Return (x, y) of the center of cell containing provided text 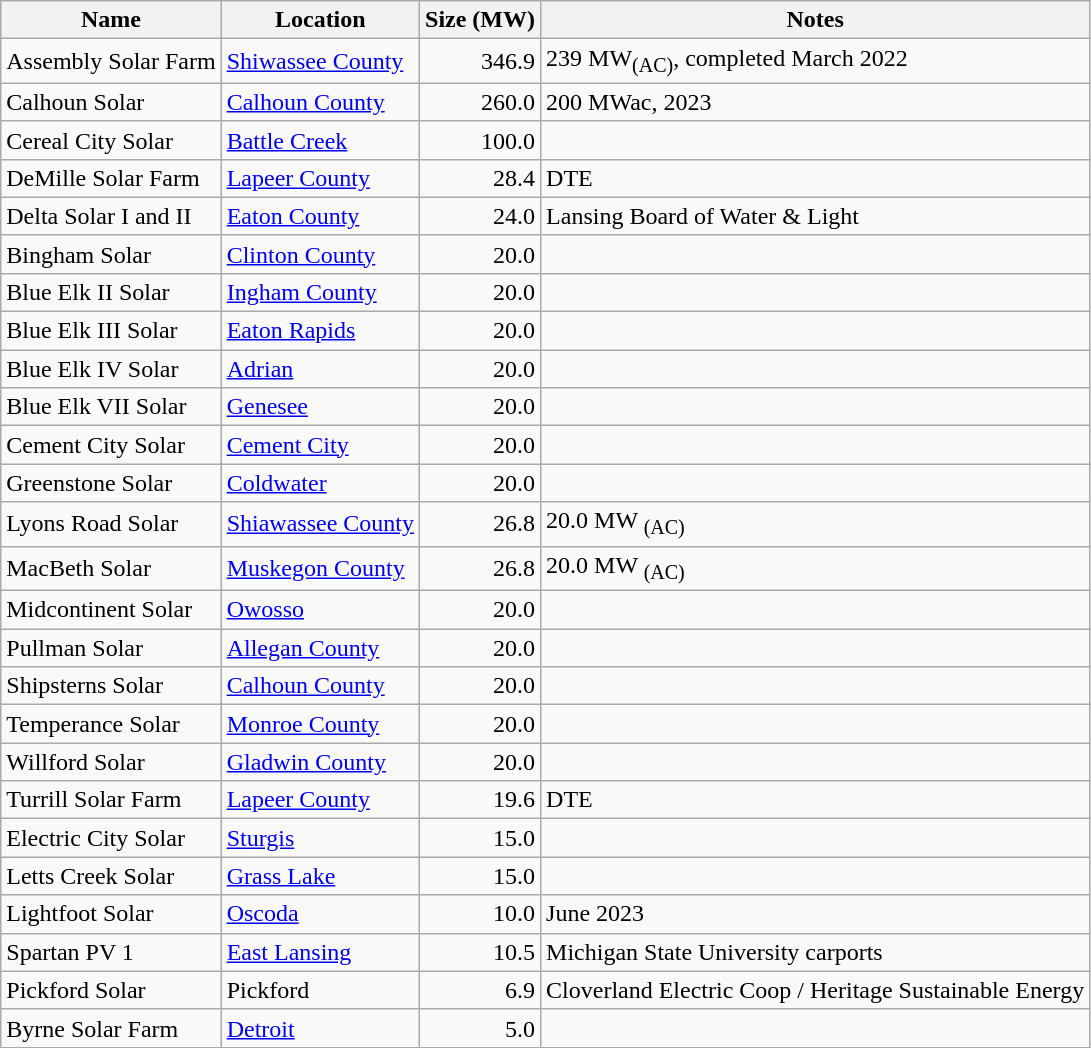
Eaton Rapids (320, 331)
100.0 (480, 140)
Clinton County (320, 254)
Pullman Solar (111, 648)
Lansing Board of Water & Light (816, 216)
Monroe County (320, 724)
Blue Elk III Solar (111, 331)
Blue Elk IV Solar (111, 369)
Cereal City Solar (111, 140)
Temperance Solar (111, 724)
Blue Elk II Solar (111, 292)
Name (111, 20)
Sturgis (320, 838)
Midcontinent Solar (111, 610)
Location (320, 20)
Notes (816, 20)
Pickford Solar (111, 990)
DeMille Solar Farm (111, 178)
East Lansing (320, 952)
Calhoun Solar (111, 102)
Battle Creek (320, 140)
Cement City (320, 445)
10.0 (480, 914)
6.9 (480, 990)
28.4 (480, 178)
24.0 (480, 216)
Oscoda (320, 914)
MacBeth Solar (111, 568)
Pickford (320, 990)
Genesee (320, 407)
Electric City Solar (111, 838)
Cloverland Electric Coop / Heritage Sustainable Energy (816, 990)
Shiwassee County (320, 61)
5.0 (480, 1028)
239 MW(AC), completed March 2022 (816, 61)
Allegan County (320, 648)
10.5 (480, 952)
Letts Creek Solar (111, 876)
Willford Solar (111, 762)
Delta Solar I and II (111, 216)
Lightfoot Solar (111, 914)
Eaton County (320, 216)
Ingham County (320, 292)
Assembly Solar Farm (111, 61)
260.0 (480, 102)
Coldwater (320, 483)
Gladwin County (320, 762)
Size (MW) (480, 20)
Turrill Solar Farm (111, 800)
Grass Lake (320, 876)
Detroit (320, 1028)
Bingham Solar (111, 254)
Shiawassee County (320, 524)
200 MWac, 2023 (816, 102)
Owosso (320, 610)
Greenstone Solar (111, 483)
Lyons Road Solar (111, 524)
Spartan PV 1 (111, 952)
Cement City Solar (111, 445)
Byrne Solar Farm (111, 1028)
Shipsterns Solar (111, 686)
Muskegon County (320, 568)
Blue Elk VII Solar (111, 407)
19.6 (480, 800)
Michigan State University carports (816, 952)
June 2023 (816, 914)
Adrian (320, 369)
346.9 (480, 61)
